Detect which cell encompasses the target text, then output its [x, y] center coordinate. 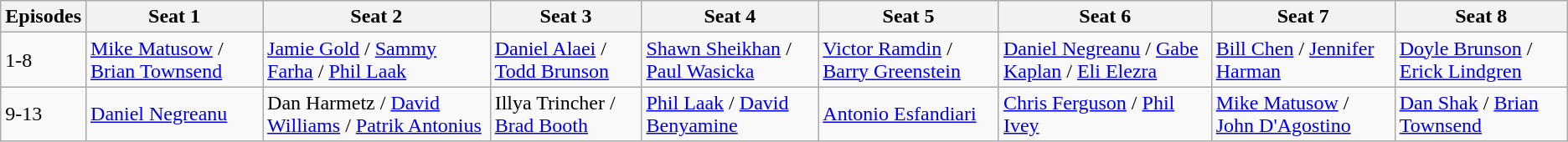
Daniel Negreanu [174, 114]
Mike Matusow / Brian Townsend [174, 60]
Daniel Negreanu / Gabe Kaplan / Eli Elezra [1105, 60]
Doyle Brunson / Erick Lindgren [1481, 60]
Seat 3 [566, 17]
Antonio Esfandiari [909, 114]
Seat 2 [377, 17]
Illya Trincher / Brad Booth [566, 114]
1-8 [44, 60]
Seat 8 [1481, 17]
Bill Chen / Jennifer Harman [1303, 60]
Dan Shak / Brian Townsend [1481, 114]
Daniel Alaei / Todd Brunson [566, 60]
Seat 1 [174, 17]
Seat 7 [1303, 17]
Dan Harmetz / David Williams / Patrik Antonius [377, 114]
Shawn Sheikhan / Paul Wasicka [730, 60]
Phil Laak / David Benyamine [730, 114]
9-13 [44, 114]
Mike Matusow / John D'Agostino [1303, 114]
Seat 4 [730, 17]
Episodes [44, 17]
Chris Ferguson / Phil Ivey [1105, 114]
Jamie Gold / Sammy Farha / Phil Laak [377, 60]
Seat 5 [909, 17]
Seat 6 [1105, 17]
Victor Ramdin / Barry Greenstein [909, 60]
